Return [x, y] of the center of cell containing provided text 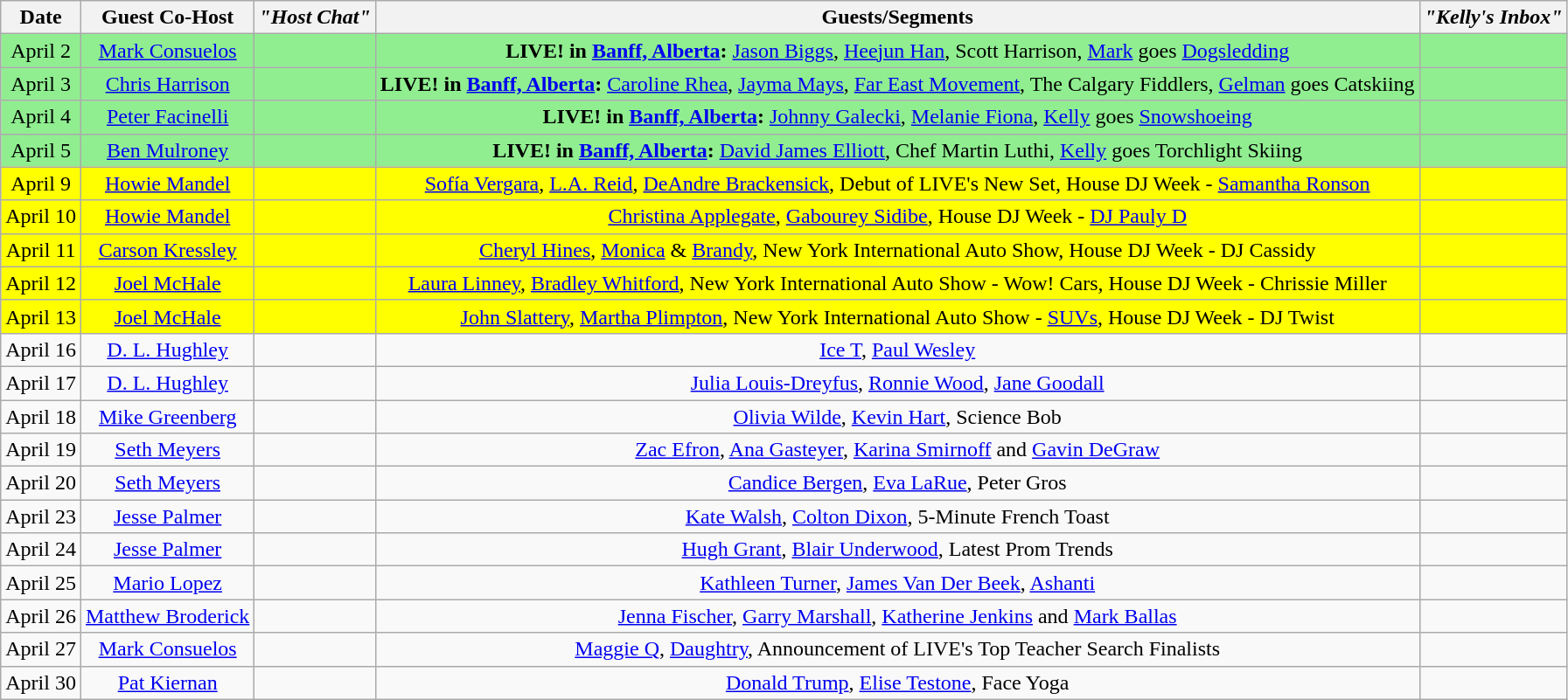
Julia Louis-Dreyfus, Ronnie Wood, Jane Goodall [897, 383]
Olivia Wilde, Kevin Hart, Science Bob [897, 417]
Zac Efron, Ana Gasteyer, Karina Smirnoff and Gavin DeGraw [897, 450]
"Host Chat" [315, 17]
April 20 [41, 483]
April 5 [41, 150]
April 13 [41, 316]
Carson Kressley [167, 250]
April 9 [41, 184]
April 30 [41, 683]
Chris Harrison [167, 84]
Guest Co-Host [167, 17]
"Kelly's Inbox" [1494, 17]
Sofía Vergara, L.A. Reid, DeAndre Brackensick, Debut of LIVE's New Set, House DJ Week - Samantha Ronson [897, 184]
John Slattery, Martha Plimpton, New York International Auto Show - SUVs, House DJ Week - DJ Twist [897, 316]
Ice T, Paul Wesley [897, 350]
Kate Walsh, Colton Dixon, 5-Minute French Toast [897, 516]
Cheryl Hines, Monica & Brandy, New York International Auto Show, House DJ Week - DJ Cassidy [897, 250]
LIVE! in Banff, Alberta: Caroline Rhea, Jayma Mays, Far East Movement, The Calgary Fiddlers, Gelman goes Catskiing [897, 84]
Mario Lopez [167, 583]
April 23 [41, 516]
April 24 [41, 550]
Mike Greenberg [167, 417]
Guests/Segments [897, 17]
Laura Linney, Bradley Whitford, New York International Auto Show - Wow! Cars, House DJ Week - Chrissie Miller [897, 283]
Hugh Grant, Blair Underwood, Latest Prom Trends [897, 550]
April 4 [41, 117]
LIVE! in Banff, Alberta: Jason Biggs, Heejun Han, Scott Harrison, Mark goes Dogsledding [897, 51]
Candice Bergen, Eva LaRue, Peter Gros [897, 483]
April 11 [41, 250]
Maggie Q, Daughtry, Announcement of LIVE's Top Teacher Search Finalists [897, 649]
April 26 [41, 616]
April 19 [41, 450]
Kathleen Turner, James Van Der Beek, Ashanti [897, 583]
LIVE! in Banff, Alberta: Johnny Galecki, Melanie Fiona, Kelly goes Snowshoeing [897, 117]
Jenna Fischer, Garry Marshall, Katherine Jenkins and Mark Ballas [897, 616]
April 27 [41, 649]
April 12 [41, 283]
Peter Facinelli [167, 117]
April 16 [41, 350]
Matthew Broderick [167, 616]
April 2 [41, 51]
April 25 [41, 583]
April 3 [41, 84]
April 17 [41, 383]
Christina Applegate, Gabourey Sidibe, House DJ Week - DJ Pauly D [897, 217]
Ben Mulroney [167, 150]
April 18 [41, 417]
Pat Kiernan [167, 683]
LIVE! in Banff, Alberta: David James Elliott, Chef Martin Luthi, Kelly goes Torchlight Skiing [897, 150]
Date [41, 17]
Donald Trump, Elise Testone, Face Yoga [897, 683]
April 10 [41, 217]
